Provide the [x, y] coordinate of the cell's center where the given text is located.  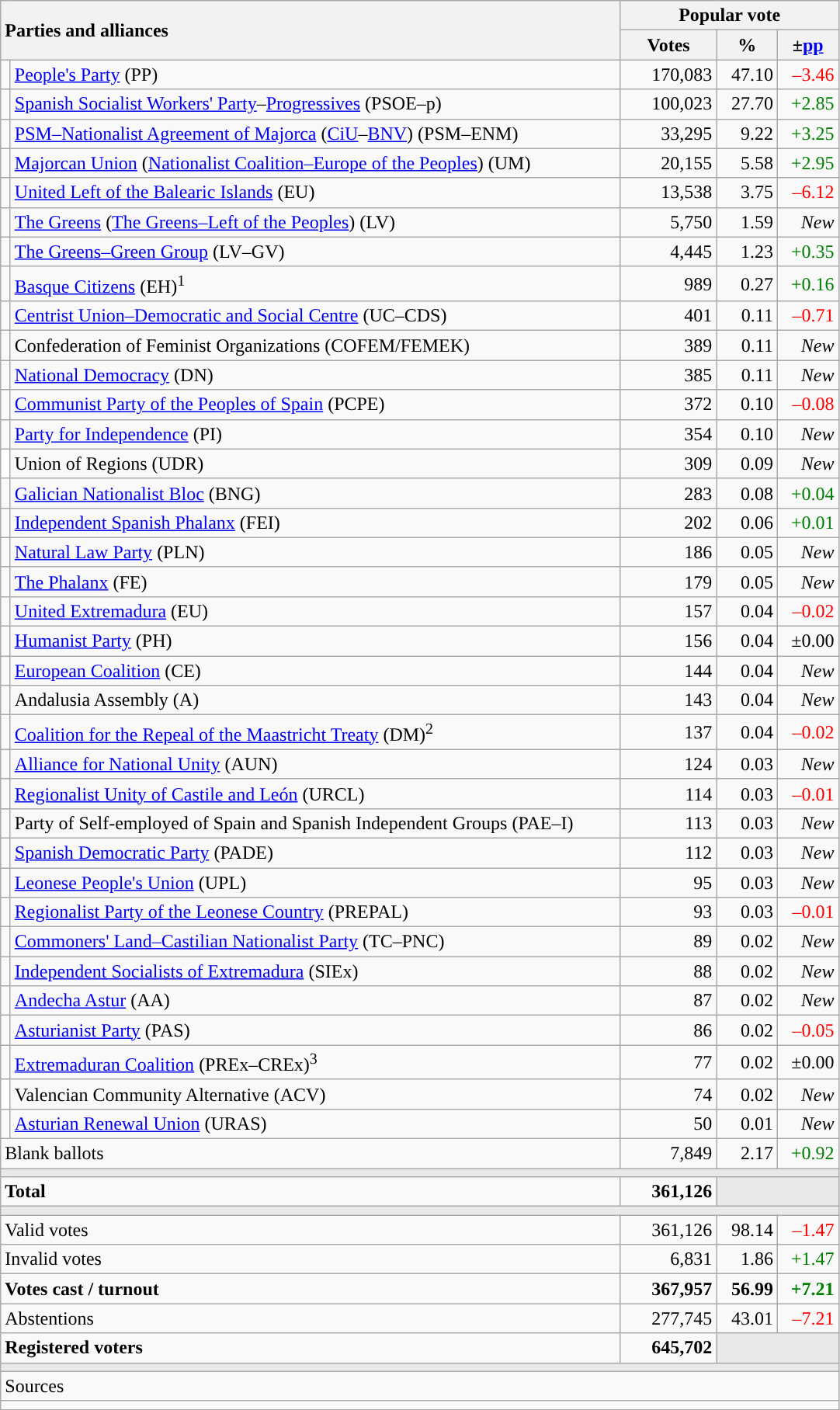
Commoners' Land–Castilian Nationalist Party (TC–PNC) [315, 942]
Andalusia Assembly (A) [315, 700]
+0.16 [807, 284]
20,155 [668, 163]
0.09 [747, 464]
Total [311, 1192]
Union of Regions (UDR) [315, 464]
+7.21 [807, 1289]
113 [668, 823]
+1.47 [807, 1259]
Regionalist Unity of Castile and León (URCL) [315, 794]
77 [668, 1062]
89 [668, 942]
Andecha Astur (AA) [315, 1001]
The Greens–Green Group (LV–GV) [315, 252]
Votes cast / turnout [311, 1289]
Regionalist Party of the Leonese Country (PREPAL) [315, 912]
Natural Law Party (PLN) [315, 552]
Independent Spanish Phalanx (FEI) [315, 523]
0.01 [747, 1124]
179 [668, 582]
+0.35 [807, 252]
Coalition for the Repeal of the Maastricht Treaty (DM)2 [315, 733]
±pp [807, 45]
–1.47 [807, 1230]
27.70 [747, 104]
112 [668, 853]
1.23 [747, 252]
Asturianist Party (PAS) [315, 1030]
PSM–Nationalist Agreement of Majorca (CiU–BNV) (PSM–ENM) [315, 134]
Spanish Socialist Workers' Party–Progressives (PSOE–p) [315, 104]
186 [668, 552]
3.75 [747, 193]
7,849 [668, 1154]
Asturian Renewal Union (URAS) [315, 1124]
114 [668, 794]
+3.25 [807, 134]
–6.12 [807, 193]
Alliance for National Unity (AUN) [315, 764]
% [747, 45]
+2.95 [807, 163]
Leonese People's Union (UPL) [315, 883]
56.99 [747, 1289]
–3.46 [807, 75]
98.14 [747, 1230]
The Phalanx (FE) [315, 582]
0.08 [747, 493]
6,831 [668, 1259]
2.17 [747, 1154]
–7.21 [807, 1318]
143 [668, 700]
87 [668, 1001]
156 [668, 641]
5.58 [747, 163]
–0.71 [807, 316]
+0.01 [807, 523]
989 [668, 284]
1.59 [747, 222]
Extremaduran Coalition (PREx–CREx)3 [315, 1062]
157 [668, 611]
+0.92 [807, 1154]
Party for Independence (PI) [315, 434]
United Left of the Balearic Islands (EU) [315, 193]
50 [668, 1124]
Valencian Community Alternative (ACV) [315, 1094]
95 [668, 883]
European Coalition (CE) [315, 671]
Independent Socialists of Extremadura (SIEx) [315, 971]
144 [668, 671]
4,445 [668, 252]
0.27 [747, 284]
47.10 [747, 75]
Centrist Union–Democratic and Social Centre (UC–CDS) [315, 316]
202 [668, 523]
–0.08 [807, 405]
Party of Self-employed of Spain and Spanish Independent Groups (PAE–I) [315, 823]
13,538 [668, 193]
283 [668, 493]
372 [668, 405]
33,295 [668, 134]
People's Party (PP) [315, 75]
0.06 [747, 523]
+2.85 [807, 104]
Invalid votes [311, 1259]
Confederation of Feminist Organizations (COFEM/FEMEK) [315, 346]
Popular vote [730, 16]
Majorcan Union (Nationalist Coalition–Europe of the Peoples) (UM) [315, 163]
Abstentions [311, 1318]
Basque Citizens (EH)1 [315, 284]
National Democracy (DN) [315, 375]
Parties and alliances [311, 30]
137 [668, 733]
389 [668, 346]
Blank ballots [311, 1154]
93 [668, 912]
401 [668, 316]
5,750 [668, 222]
9.22 [747, 134]
Sources [419, 1386]
88 [668, 971]
Humanist Party (PH) [315, 641]
124 [668, 764]
645,702 [668, 1348]
Spanish Democratic Party (PADE) [315, 853]
86 [668, 1030]
1.86 [747, 1259]
43.01 [747, 1318]
Galician Nationalist Bloc (BNG) [315, 493]
Registered voters [311, 1348]
+0.04 [807, 493]
309 [668, 464]
170,083 [668, 75]
Communist Party of the Peoples of Spain (PCPE) [315, 405]
367,957 [668, 1289]
354 [668, 434]
–0.05 [807, 1030]
Valid votes [311, 1230]
385 [668, 375]
Votes [668, 45]
277,745 [668, 1318]
The Greens (The Greens–Left of the Peoples) (LV) [315, 222]
74 [668, 1094]
100,023 [668, 104]
United Extremadura (EU) [315, 611]
